Pinpoint the cell where the given text exists, returning its [X, Y] midpoint coordinate. 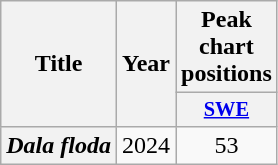
Dala floda [59, 145]
Title [59, 64]
SWE [227, 110]
2024 [146, 145]
Peak chart positions [227, 47]
53 [227, 145]
Year [146, 64]
